From the cell containing the given text, extract its center point as [X, Y] coordinate. 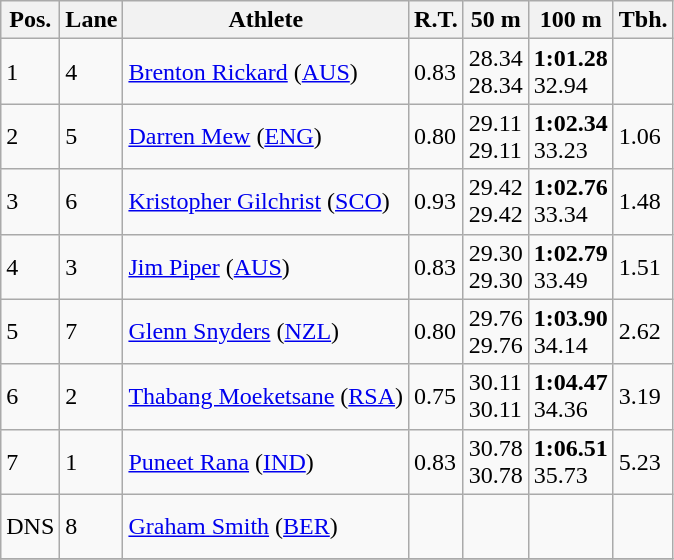
1.06 [643, 136]
Darren Mew (ENG) [266, 136]
Athlete [266, 20]
30.1130.11 [496, 396]
0.75 [436, 396]
Pos. [30, 20]
Graham Smith (BER) [266, 526]
2.62 [643, 332]
1:02.3433.23 [570, 136]
50 m [496, 20]
Glenn Snyders (NZL) [266, 332]
R.T. [436, 20]
Thabang Moeketsane (RSA) [266, 396]
1:01.2832.94 [570, 72]
Kristopher Gilchrist (SCO) [266, 202]
30.7830.78 [496, 462]
DNS [30, 526]
8 [92, 526]
3.19 [643, 396]
Brenton Rickard (AUS) [266, 72]
0.93 [436, 202]
1.51 [643, 266]
5.23 [643, 462]
1:06.5135.73 [570, 462]
Puneet Rana (IND) [266, 462]
Tbh. [643, 20]
Lane [92, 20]
1.48 [643, 202]
29.3029.30 [496, 266]
1:02.7633.34 [570, 202]
1:03.9034.14 [570, 332]
100 m [570, 20]
Jim Piper (AUS) [266, 266]
1:04.4734.36 [570, 396]
29.4229.42 [496, 202]
29.7629.76 [496, 332]
1:02.7933.49 [570, 266]
28.3428.34 [496, 72]
29.1129.11 [496, 136]
